Identify which cell holds the provided text, then report its (X, Y) central coordinate. 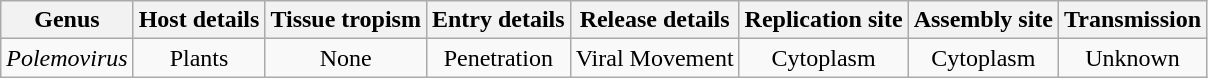
Penetration (498, 58)
Genus (67, 20)
Tissue tropism (346, 20)
Entry details (498, 20)
Polemovirus (67, 58)
Plants (199, 58)
Replication site (824, 20)
Assembly site (983, 20)
Release details (654, 20)
Unknown (1133, 58)
Viral Movement (654, 58)
Transmission (1133, 20)
None (346, 58)
Host details (199, 20)
